Pinpoint the cell where the given text exists, returning its (x, y) midpoint coordinate. 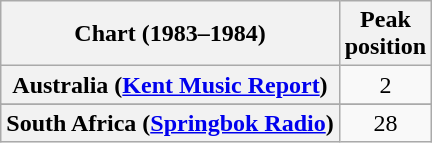
28 (385, 123)
Chart (1983–1984) (170, 34)
Peakposition (385, 34)
South Africa (Springbok Radio) (170, 123)
2 (385, 85)
Australia (Kent Music Report) (170, 85)
